Locate the cell with the specified text and output its (x, y) center coordinate. 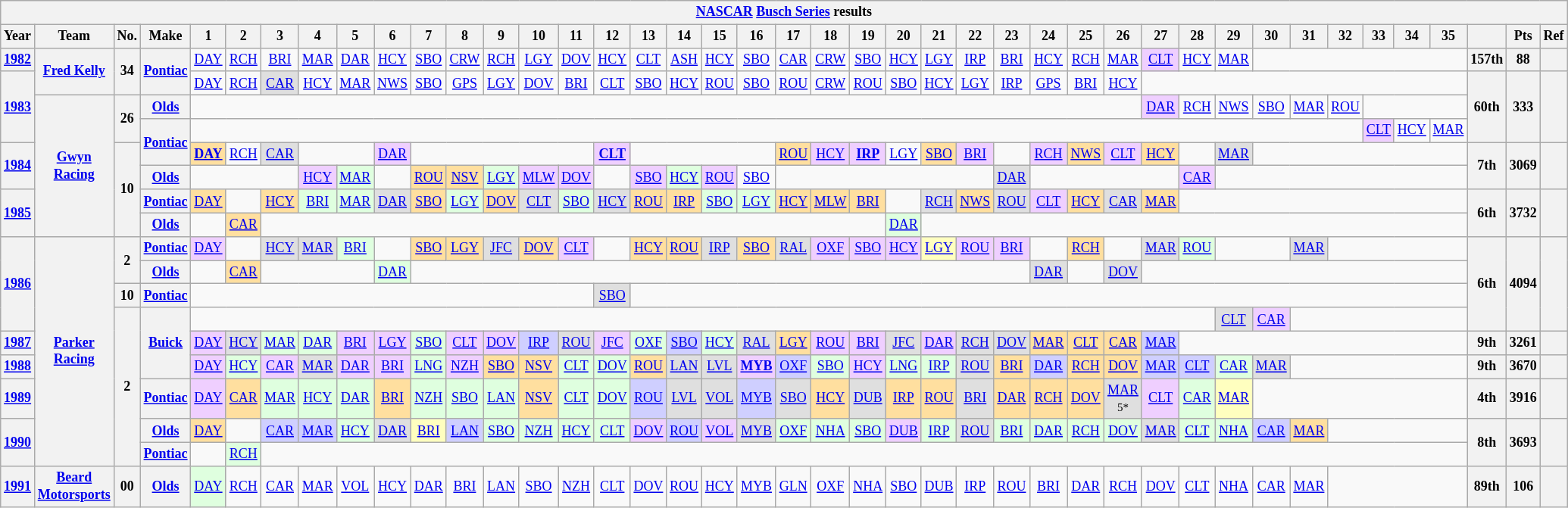
12 (612, 36)
1991 (18, 487)
Team (74, 36)
3732 (1523, 213)
3670 (1523, 366)
3916 (1523, 399)
88 (1523, 59)
333 (1523, 107)
Make (165, 36)
15 (720, 36)
Parker Racing (74, 351)
32 (1345, 36)
28 (1197, 36)
6 (392, 36)
21 (939, 36)
8th (1487, 442)
30 (1271, 36)
25 (1086, 36)
Pts (1523, 36)
22 (976, 36)
13 (648, 36)
18 (830, 36)
3693 (1523, 442)
1983 (18, 107)
1 (208, 36)
60th (1487, 107)
8 (465, 36)
1984 (18, 166)
Beard Motorsports (74, 487)
9 (501, 36)
GLN (794, 487)
MAR5* (1123, 399)
7th (1487, 166)
16 (756, 36)
00 (127, 487)
29 (1234, 36)
20 (904, 36)
106 (1523, 487)
4 (317, 36)
1982 (18, 59)
5 (355, 36)
17 (794, 36)
4th (1487, 399)
Gwyn Racing (74, 165)
27 (1160, 36)
33 (1379, 36)
NASCAR Busch Series results (784, 12)
23 (1012, 36)
24 (1048, 36)
Buick (165, 343)
Year (18, 36)
3261 (1523, 342)
1990 (18, 442)
1989 (18, 399)
ASH (685, 59)
1988 (18, 366)
3 (280, 36)
7 (429, 36)
11 (576, 36)
89th (1487, 487)
4094 (1523, 283)
1985 (18, 213)
1987 (18, 342)
1986 (18, 283)
31 (1309, 36)
157th (1487, 59)
3069 (1523, 166)
14 (685, 36)
35 (1448, 36)
Fred Kelly (74, 71)
Ref (1554, 36)
No. (127, 36)
19 (868, 36)
